Extract the (X, Y) coordinate from the center of the cell holding the provided text.  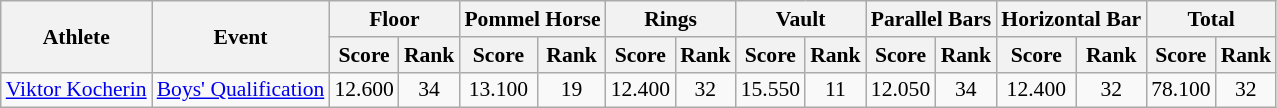
Pommel Horse (532, 19)
Athlete (76, 36)
11 (836, 90)
Horizontal Bar (1071, 19)
Boys' Qualification (241, 90)
Event (241, 36)
78.100 (1180, 90)
Total (1211, 19)
13.100 (498, 90)
Viktor Kocherin (76, 90)
19 (571, 90)
Vault (801, 19)
Rings (671, 19)
Parallel Bars (932, 19)
Floor (394, 19)
12.050 (901, 90)
15.550 (770, 90)
12.600 (364, 90)
